Pinpoint the cell where the given text exists, returning its [x, y] midpoint coordinate. 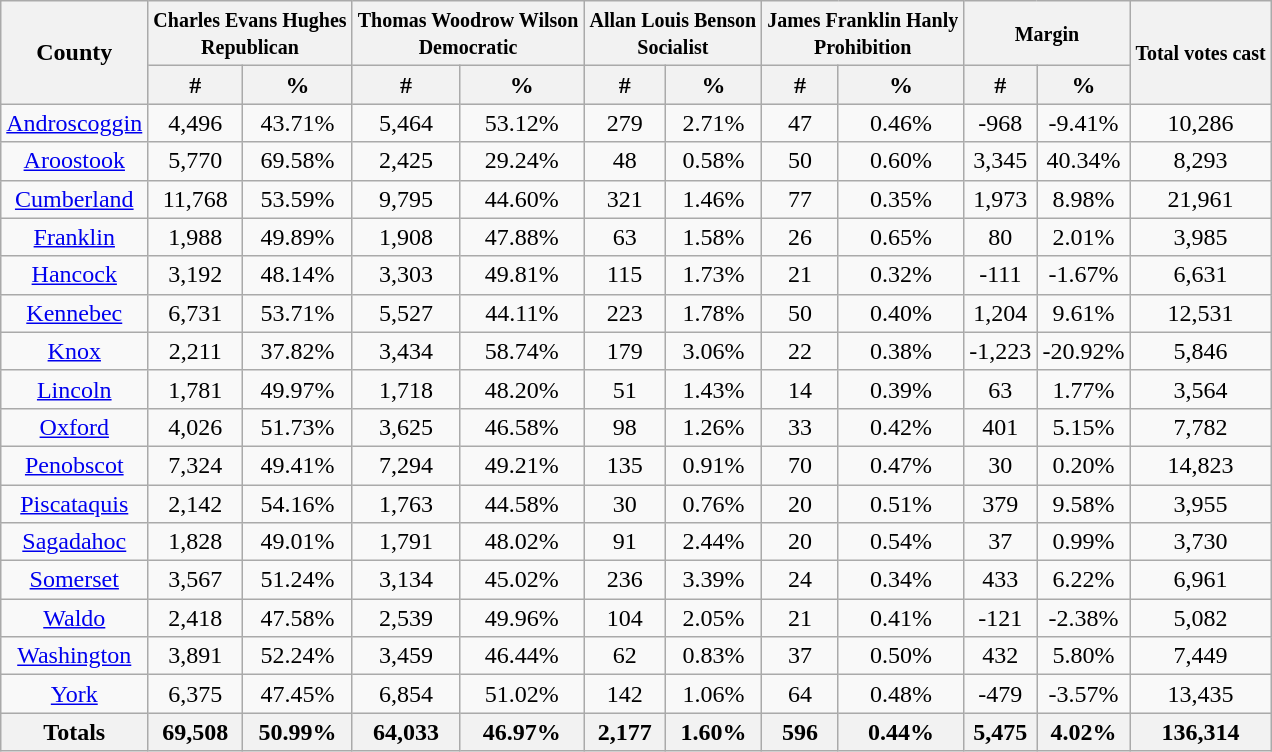
3.06% [713, 351]
Hancock [74, 275]
7,782 [1200, 427]
11,768 [196, 199]
County [74, 52]
47 [800, 123]
0.35% [901, 199]
1.46% [713, 199]
-111 [1000, 275]
5,082 [1200, 618]
321 [624, 199]
Total votes cast [1200, 52]
James Franklin HanlyProhibition [863, 34]
53.59% [298, 199]
0.41% [901, 618]
5,770 [196, 161]
43.71% [298, 123]
5.80% [1084, 656]
58.74% [522, 351]
433 [1000, 580]
0.40% [901, 313]
-968 [1000, 123]
1,908 [406, 237]
0.46% [901, 123]
2,418 [196, 618]
1,718 [406, 389]
2.44% [713, 542]
98 [624, 427]
2.01% [1084, 237]
22 [800, 351]
0.65% [901, 237]
2,539 [406, 618]
0.51% [901, 503]
46.97% [522, 732]
0.34% [901, 580]
3,891 [196, 656]
3,567 [196, 580]
-20.92% [1084, 351]
Piscataquis [74, 503]
3,434 [406, 351]
6,961 [1200, 580]
5,527 [406, 313]
3,564 [1200, 389]
51 [624, 389]
3,985 [1200, 237]
0.58% [713, 161]
9.61% [1084, 313]
51.73% [298, 427]
3.39% [713, 580]
53.71% [298, 313]
49.89% [298, 237]
0.54% [901, 542]
1,973 [1000, 199]
10,286 [1200, 123]
4,026 [196, 427]
2,425 [406, 161]
596 [800, 732]
Charles Evans HughesRepublican [250, 34]
179 [624, 351]
26 [800, 237]
York [74, 694]
1.06% [713, 694]
69.58% [298, 161]
48.02% [522, 542]
142 [624, 694]
49.21% [522, 465]
Sagadahoc [74, 542]
1.43% [713, 389]
3,345 [1000, 161]
2.05% [713, 618]
49.41% [298, 465]
Androscoggin [74, 123]
104 [624, 618]
Lincoln [74, 389]
-2.38% [1084, 618]
Washington [74, 656]
48.20% [522, 389]
53.12% [522, 123]
6,375 [196, 694]
0.50% [901, 656]
135 [624, 465]
77 [800, 199]
1,791 [406, 542]
-121 [1000, 618]
1.78% [713, 313]
115 [624, 275]
0.38% [901, 351]
Franklin [74, 237]
0.83% [713, 656]
Waldo [74, 618]
37.82% [298, 351]
7,449 [1200, 656]
0.91% [713, 465]
3,303 [406, 275]
Margin [1047, 34]
0.76% [713, 503]
2,177 [624, 732]
236 [624, 580]
64 [800, 694]
-3.57% [1084, 694]
52.24% [298, 656]
51.24% [298, 580]
47.88% [522, 237]
3,955 [1200, 503]
Aroostook [74, 161]
64,033 [406, 732]
432 [1000, 656]
46.44% [522, 656]
48.14% [298, 275]
24 [800, 580]
7,324 [196, 465]
0.60% [901, 161]
1,763 [406, 503]
0.39% [901, 389]
8,293 [1200, 161]
50.99% [298, 732]
6,631 [1200, 275]
91 [624, 542]
2.71% [713, 123]
1,828 [196, 542]
Cumberland [74, 199]
8.98% [1084, 199]
5.15% [1084, 427]
3,730 [1200, 542]
3,134 [406, 580]
49.96% [522, 618]
Allan Louis BensonSocialist [673, 34]
7,294 [406, 465]
21,961 [1200, 199]
29.24% [522, 161]
6,854 [406, 694]
Somerset [74, 580]
1.73% [713, 275]
6,731 [196, 313]
4,496 [196, 123]
2,211 [196, 351]
49.01% [298, 542]
223 [624, 313]
13,435 [1200, 694]
45.02% [522, 580]
5,846 [1200, 351]
47.58% [298, 618]
49.97% [298, 389]
0.47% [901, 465]
-9.41% [1084, 123]
Oxford [74, 427]
62 [624, 656]
5,464 [406, 123]
3,192 [196, 275]
Knox [74, 351]
1.26% [713, 427]
2,142 [196, 503]
46.58% [522, 427]
Thomas Woodrow WilsonDemocratic [468, 34]
Penobscot [74, 465]
51.02% [522, 694]
0.44% [901, 732]
3,625 [406, 427]
0.48% [901, 694]
54.16% [298, 503]
14,823 [1200, 465]
4.02% [1084, 732]
136,314 [1200, 732]
0.32% [901, 275]
379 [1000, 503]
0.20% [1084, 465]
-479 [1000, 694]
44.11% [522, 313]
14 [800, 389]
9,795 [406, 199]
48 [624, 161]
69,508 [196, 732]
47.45% [298, 694]
9.58% [1084, 503]
5,475 [1000, 732]
279 [624, 123]
44.58% [522, 503]
33 [800, 427]
1,781 [196, 389]
80 [1000, 237]
49.81% [522, 275]
Totals [74, 732]
12,531 [1200, 313]
6.22% [1084, 580]
1,204 [1000, 313]
1.58% [713, 237]
3,459 [406, 656]
1,988 [196, 237]
40.34% [1084, 161]
0.42% [901, 427]
Kennebec [74, 313]
44.60% [522, 199]
1.77% [1084, 389]
1.60% [713, 732]
-1,223 [1000, 351]
401 [1000, 427]
70 [800, 465]
0.99% [1084, 542]
-1.67% [1084, 275]
